Output the (X, Y) coordinate of the center of the cell containing the given text.  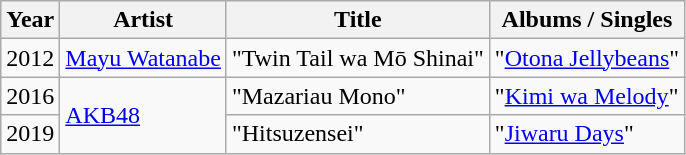
"Jiwaru Days" (586, 134)
2012 (30, 58)
Title (358, 20)
2016 (30, 96)
"Twin Tail wa Mō Shinai" (358, 58)
"Hitsuzensei" (358, 134)
"Otona Jellybeans" (586, 58)
Mayu Watanabe (144, 58)
"Mazariau Mono" (358, 96)
Artist (144, 20)
Albums / Singles (586, 20)
AKB48 (144, 115)
2019 (30, 134)
Year (30, 20)
"Kimi wa Melody" (586, 96)
